Search for the cell housing the specified text and yield its [X, Y] center coordinate. 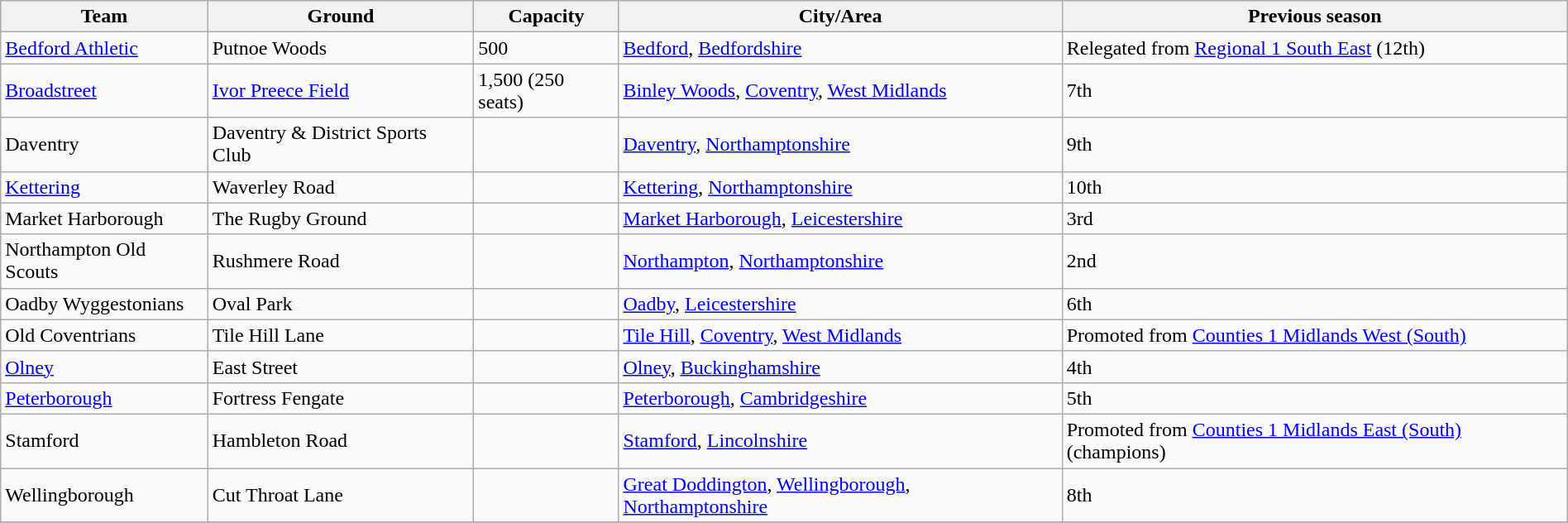
Peterborough [104, 398]
Stamford, Lincolnshire [840, 440]
Bedford, Bedfordshire [840, 48]
Oval Park [341, 304]
Kettering, Northamptonshire [840, 187]
1,500 (250 seats) [546, 91]
Previous season [1315, 17]
Ivor Preece Field [341, 91]
Daventry & District Sports Club [341, 144]
Putnoe Woods [341, 48]
Old Coventrians [104, 335]
Hambleton Road [341, 440]
Olney [104, 367]
7th [1315, 91]
5th [1315, 398]
Waverley Road [341, 187]
City/Area [840, 17]
Northampton, Northamptonshire [840, 261]
Broadstreet [104, 91]
Peterborough, Cambridgeshire [840, 398]
Ground [341, 17]
Fortress Fengate [341, 398]
3rd [1315, 218]
Rushmere Road [341, 261]
Market Harborough [104, 218]
Team [104, 17]
Kettering [104, 187]
Northampton Old Scouts [104, 261]
2nd [1315, 261]
Great Doddington, Wellingborough, Northamptonshire [840, 495]
10th [1315, 187]
Oadby Wyggestonians [104, 304]
East Street [341, 367]
Wellingborough [104, 495]
Cut Throat Lane [341, 495]
Promoted from Counties 1 Midlands East (South) (champions) [1315, 440]
Capacity [546, 17]
6th [1315, 304]
Relegated from Regional 1 South East (12th) [1315, 48]
500 [546, 48]
Binley Woods, Coventry, West Midlands [840, 91]
Tile Hill, Coventry, West Midlands [840, 335]
4th [1315, 367]
Oadby, Leicestershire [840, 304]
Market Harborough, Leicestershire [840, 218]
The Rugby Ground [341, 218]
Olney, Buckinghamshire [840, 367]
Daventry, Northamptonshire [840, 144]
Tile Hill Lane [341, 335]
8th [1315, 495]
Daventry [104, 144]
Bedford Athletic [104, 48]
Stamford [104, 440]
9th [1315, 144]
Promoted from Counties 1 Midlands West (South) [1315, 335]
